Locate the cell with the specified text and output its [x, y] center coordinate. 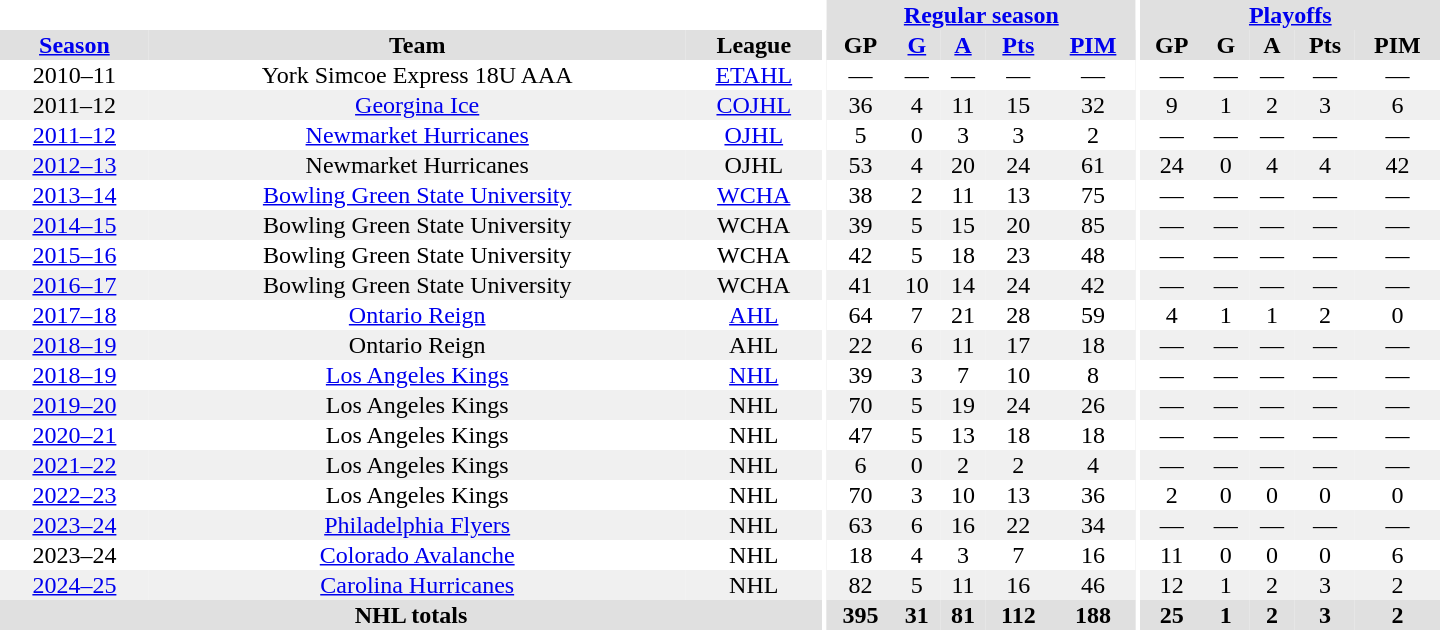
46 [1094, 585]
63 [860, 525]
38 [860, 195]
75 [1094, 195]
48 [1094, 255]
47 [860, 435]
19 [963, 405]
2021–22 [74, 465]
Playoffs [1290, 15]
8 [1094, 375]
61 [1094, 165]
Philadelphia Flyers [418, 525]
Season [74, 45]
21 [963, 315]
85 [1094, 225]
188 [1094, 615]
2024–25 [74, 585]
41 [860, 285]
9 [1172, 105]
2013–14 [74, 195]
112 [1018, 615]
17 [1018, 345]
82 [860, 585]
2012–13 [74, 165]
York Simcoe Express 18U AAA [418, 75]
COJHL [754, 105]
2017–18 [74, 315]
12 [1172, 585]
League [754, 45]
2014–15 [74, 225]
81 [963, 615]
64 [860, 315]
NHL totals [411, 615]
32 [1094, 105]
2019–20 [74, 405]
23 [1018, 255]
59 [1094, 315]
34 [1094, 525]
Georgina Ice [418, 105]
26 [1094, 405]
2016–17 [74, 285]
395 [860, 615]
28 [1018, 315]
53 [860, 165]
2015–16 [74, 255]
Colorado Avalanche [418, 555]
ETAHL [754, 75]
Regular season [981, 15]
2020–21 [74, 435]
2010–11 [74, 75]
31 [917, 615]
25 [1172, 615]
Team [418, 45]
14 [963, 285]
2022–23 [74, 495]
Carolina Hurricanes [418, 585]
